Return [x, y] of the center of cell containing provided text 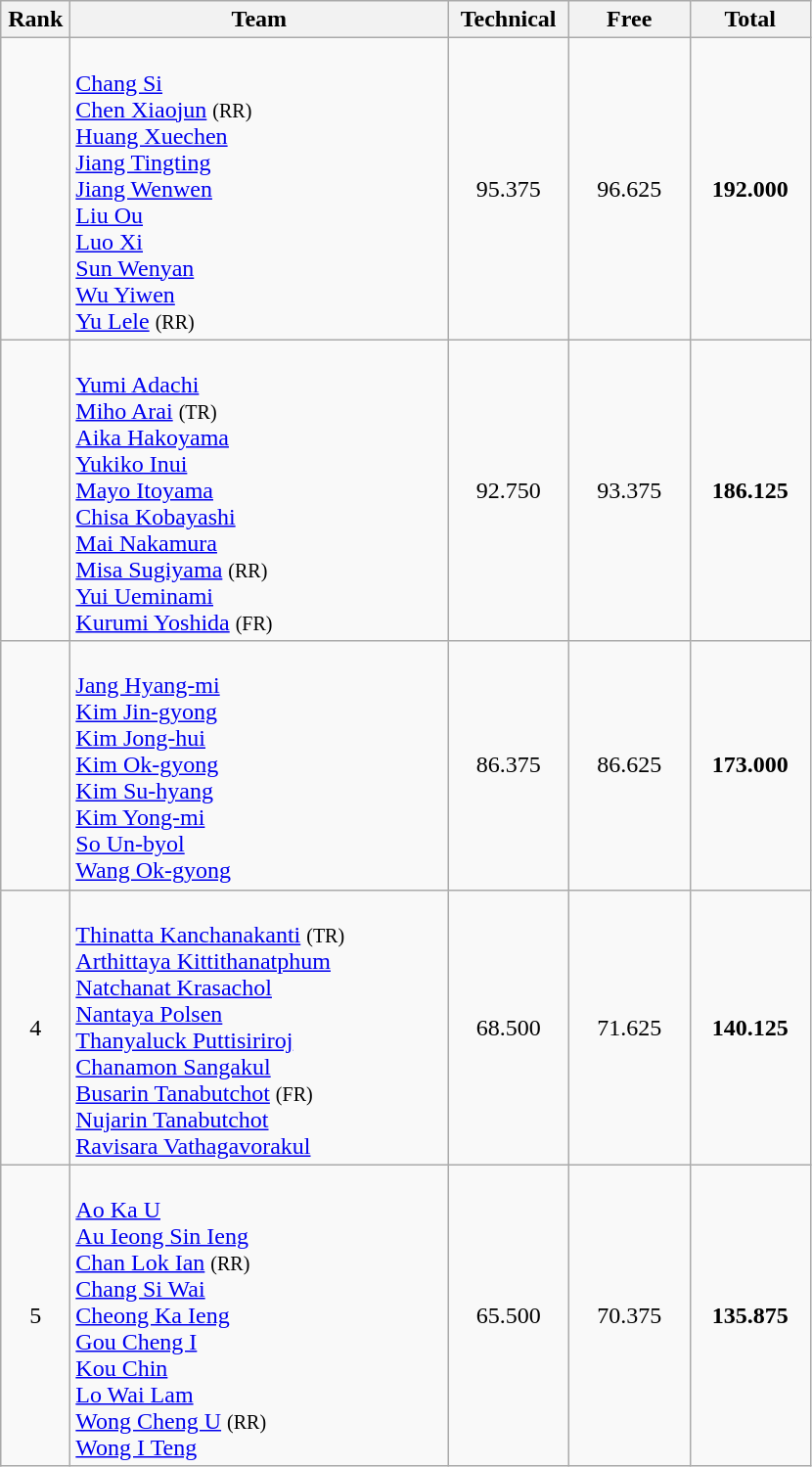
192.000 [750, 189]
5 [35, 1315]
Chang SiChen Xiaojun (RR)Huang XuechenJiang TingtingJiang WenwenLiu OuLuo XiSun WenyanWu YiwenYu Lele (RR) [259, 189]
86.625 [629, 765]
96.625 [629, 189]
95.375 [509, 189]
65.500 [509, 1315]
92.750 [509, 490]
186.125 [750, 490]
135.875 [750, 1315]
Yumi AdachiMiho Arai (TR)Aika HakoyamaYukiko InuiMayo ItoyamaChisa KobayashiMai NakamuraMisa Sugiyama (RR)Yui UeminamiKurumi Yoshida (FR) [259, 490]
Team [259, 20]
4 [35, 1028]
Free [629, 20]
70.375 [629, 1315]
Rank [35, 20]
Technical [509, 20]
Total [750, 20]
86.375 [509, 765]
93.375 [629, 490]
Jang Hyang-miKim Jin-gyongKim Jong-huiKim Ok-gyongKim Su-hyangKim Yong-miSo Un-byolWang Ok-gyong [259, 765]
140.125 [750, 1028]
173.000 [750, 765]
Ao Ka UAu Ieong Sin IengChan Lok Ian (RR)Chang Si WaiCheong Ka IengGou Cheng IKou ChinLo Wai LamWong Cheng U (RR)Wong I Teng [259, 1315]
71.625 [629, 1028]
68.500 [509, 1028]
